Provide the [x, y] coordinate of the cell's center where the given text is located.  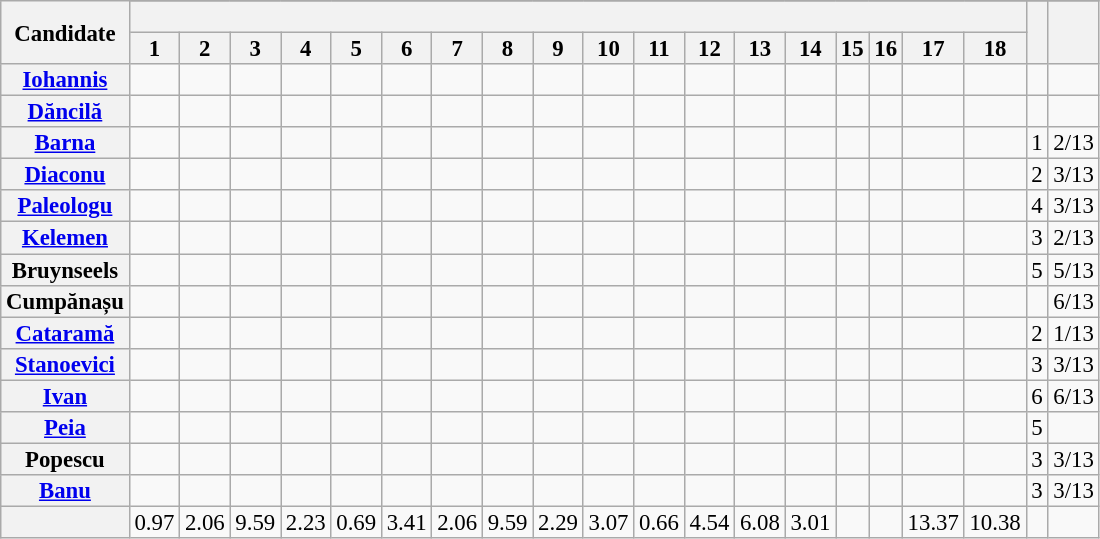
8 [507, 49]
7 [457, 49]
17 [933, 49]
13 [760, 49]
12 [709, 49]
Kelemen [65, 238]
15 [852, 49]
0.97 [154, 522]
Barna [65, 143]
5/13 [1074, 270]
4.54 [709, 522]
2.23 [305, 522]
11 [659, 49]
10.38 [995, 522]
10 [608, 49]
Banu [65, 491]
Bruynseels [65, 270]
0.69 [356, 522]
14 [810, 49]
Cataramă [65, 333]
3.01 [810, 522]
Stanoevici [65, 364]
Ivan [65, 396]
Peia [65, 428]
1/13 [1074, 333]
6.08 [760, 522]
Paleologu [65, 206]
16 [886, 49]
Iohannis [65, 80]
Dăncilă [65, 112]
9 [558, 49]
0.66 [659, 522]
18 [995, 49]
2.29 [558, 522]
Diaconu [65, 175]
3.07 [608, 522]
Candidate [65, 32]
Cumpănașu [65, 301]
Popescu [65, 459]
13.37 [933, 522]
3.41 [406, 522]
